Search for the cell housing the specified text and yield its (X, Y) center coordinate. 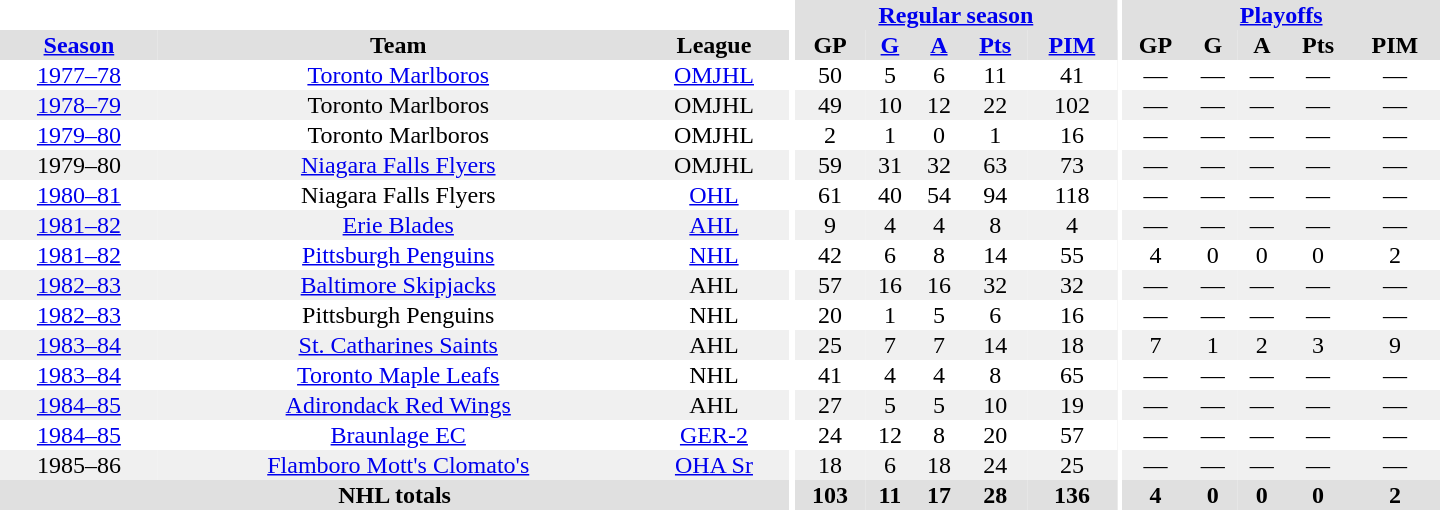
59 (830, 165)
65 (1072, 375)
Flamboro Mott's Clomato's (398, 465)
94 (994, 195)
Season (79, 45)
St. Catharines Saints (398, 345)
Braunlage EC (398, 435)
55 (1072, 255)
3 (1318, 345)
Erie Blades (398, 225)
Adirondack Red Wings (398, 405)
27 (830, 405)
31 (890, 165)
Playoffs (1281, 15)
19 (1072, 405)
17 (938, 495)
63 (994, 165)
NHL totals (394, 495)
Team (398, 45)
102 (1072, 105)
22 (994, 105)
136 (1072, 495)
49 (830, 105)
1978–79 (79, 105)
50 (830, 75)
40 (890, 195)
1977–78 (79, 75)
GER-2 (714, 435)
1985–86 (79, 465)
103 (830, 495)
Regular season (956, 15)
61 (830, 195)
42 (830, 255)
54 (938, 195)
League (714, 45)
28 (994, 495)
OHL (714, 195)
73 (1072, 165)
Baltimore Skipjacks (398, 285)
118 (1072, 195)
1980–81 (79, 195)
Toronto Maple Leafs (398, 375)
OHA Sr (714, 465)
